Return the (x, y) coordinate for the center point of the cell that contains the specified text.  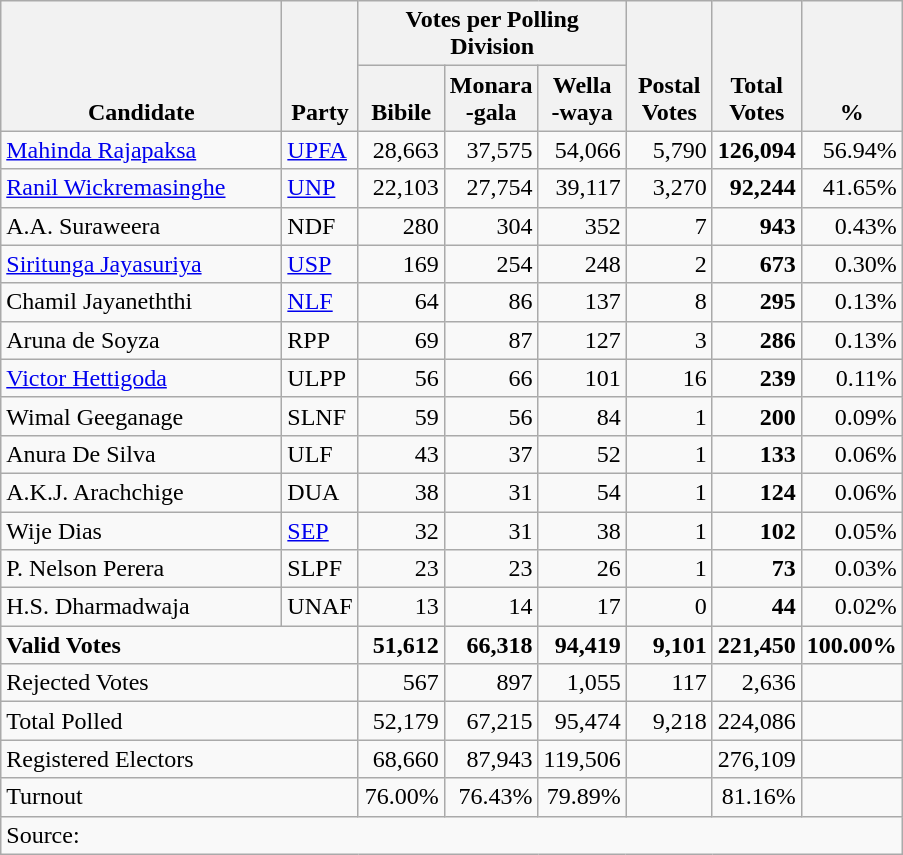
0.02% (852, 607)
276,109 (756, 759)
26 (582, 569)
UPFA (320, 150)
76.43% (491, 797)
295 (756, 302)
254 (491, 264)
69 (401, 340)
Chamil Jayaneththi (142, 302)
0.43% (852, 226)
22,103 (401, 188)
USP (320, 264)
3 (669, 340)
81.16% (756, 797)
ULF (320, 454)
133 (756, 454)
Rejected Votes (180, 683)
286 (756, 340)
Registered Electors (180, 759)
14 (491, 607)
Party (320, 66)
Victor Hettigoda (142, 378)
44 (756, 607)
54 (582, 492)
248 (582, 264)
RPP (320, 340)
Aruna de Soyza (142, 340)
Monara-gala (491, 98)
SEP (320, 531)
169 (401, 264)
94,419 (582, 645)
79.89% (582, 797)
37 (491, 454)
13 (401, 607)
Votes per Polling Division (492, 34)
3,270 (669, 188)
280 (401, 226)
43 (401, 454)
119,506 (582, 759)
9,218 (669, 721)
66,318 (491, 645)
% (852, 66)
Candidate (142, 66)
64 (401, 302)
5,790 (669, 150)
37,575 (491, 150)
Valid Votes (180, 645)
124 (756, 492)
Mahinda Rajapaksa (142, 150)
221,450 (756, 645)
ULPP (320, 378)
68,660 (401, 759)
16 (669, 378)
102 (756, 531)
P. Nelson Perera (142, 569)
897 (491, 683)
27,754 (491, 188)
95,474 (582, 721)
304 (491, 226)
NDF (320, 226)
9,101 (669, 645)
76.00% (401, 797)
Wije Dias (142, 531)
Wimal Geeganage (142, 416)
126,094 (756, 150)
100.00% (852, 645)
0.30% (852, 264)
51,612 (401, 645)
Turnout (180, 797)
52 (582, 454)
200 (756, 416)
87,943 (491, 759)
Total Polled (180, 721)
59 (401, 416)
567 (401, 683)
67,215 (491, 721)
Anura De Silva (142, 454)
39,117 (582, 188)
8 (669, 302)
673 (756, 264)
UNP (320, 188)
A.A. Suraweera (142, 226)
0.05% (852, 531)
52,179 (401, 721)
Wella-waya (582, 98)
54,066 (582, 150)
117 (669, 683)
137 (582, 302)
86 (491, 302)
84 (582, 416)
Bibile (401, 98)
7 (669, 226)
352 (582, 226)
17 (582, 607)
0.11% (852, 378)
224,086 (756, 721)
PostalVotes (669, 66)
SLNF (320, 416)
32 (401, 531)
2 (669, 264)
Total Votes (756, 66)
1,055 (582, 683)
Siritunga Jayasuriya (142, 264)
0.03% (852, 569)
56.94% (852, 150)
943 (756, 226)
239 (756, 378)
2,636 (756, 683)
A.K.J. Arachchige (142, 492)
Ranil Wickremasinghe (142, 188)
0 (669, 607)
H.S. Dharmadwaja (142, 607)
DUA (320, 492)
28,663 (401, 150)
127 (582, 340)
0.09% (852, 416)
92,244 (756, 188)
101 (582, 378)
87 (491, 340)
66 (491, 378)
Source: (452, 835)
SLPF (320, 569)
73 (756, 569)
NLF (320, 302)
UNAF (320, 607)
41.65% (852, 188)
